Identify which cell holds the provided text, then report its [X, Y] central coordinate. 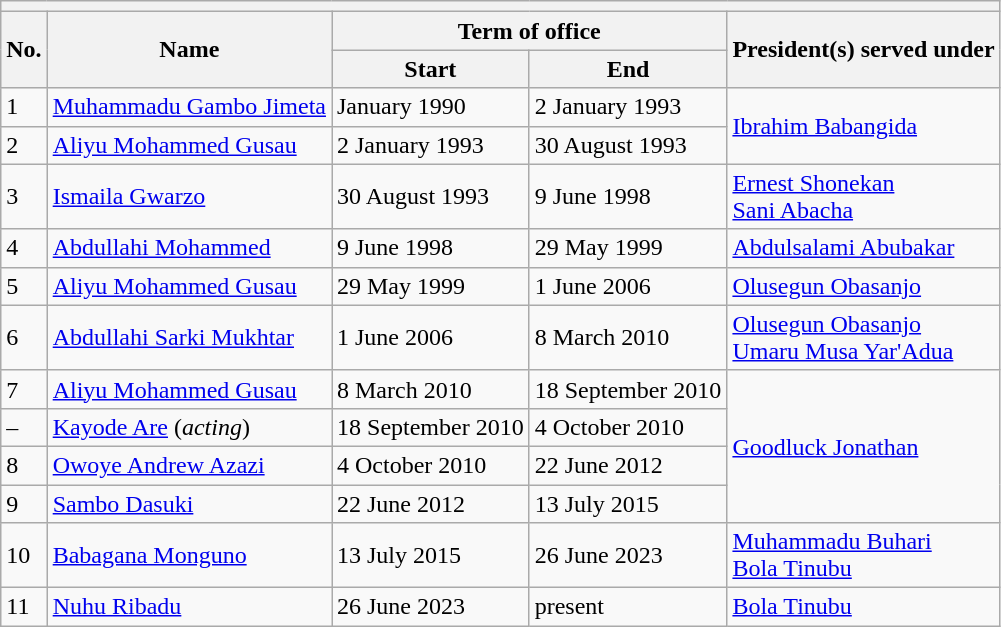
2 [24, 145]
Abdullahi Mohammed [189, 248]
Kayode Are (acting) [189, 427]
Ernest ShonekanSani Abacha [864, 196]
Abdulsalami Abubakar [864, 248]
Abdullahi Sarki Mukhtar [189, 338]
9 [24, 503]
Olusegun ObasanjoUmaru Musa Yar'Adua [864, 338]
Babagana Monguno [189, 556]
8 [24, 465]
President(s) served under [864, 50]
Start [431, 69]
11 [24, 607]
Nuhu Ribadu [189, 607]
3 [24, 196]
present [628, 607]
1 [24, 107]
Owoye Andrew Azazi [189, 465]
6 [24, 338]
7 [24, 389]
Goodluck Jonathan [864, 446]
Ibrahim Babangida [864, 126]
10 [24, 556]
– [24, 427]
Olusegun Obasanjo [864, 286]
January 1990 [431, 107]
4 [24, 248]
Name [189, 50]
No. [24, 50]
Sambo Dasuki [189, 503]
Bola Tinubu [864, 607]
Term of office [530, 31]
Muhammadu BuhariBola Tinubu [864, 556]
End [628, 69]
Muhammadu Gambo Jimeta [189, 107]
5 [24, 286]
Ismaila Gwarzo [189, 196]
